Extract the [X, Y] coordinate from the center of the cell holding the provided text.  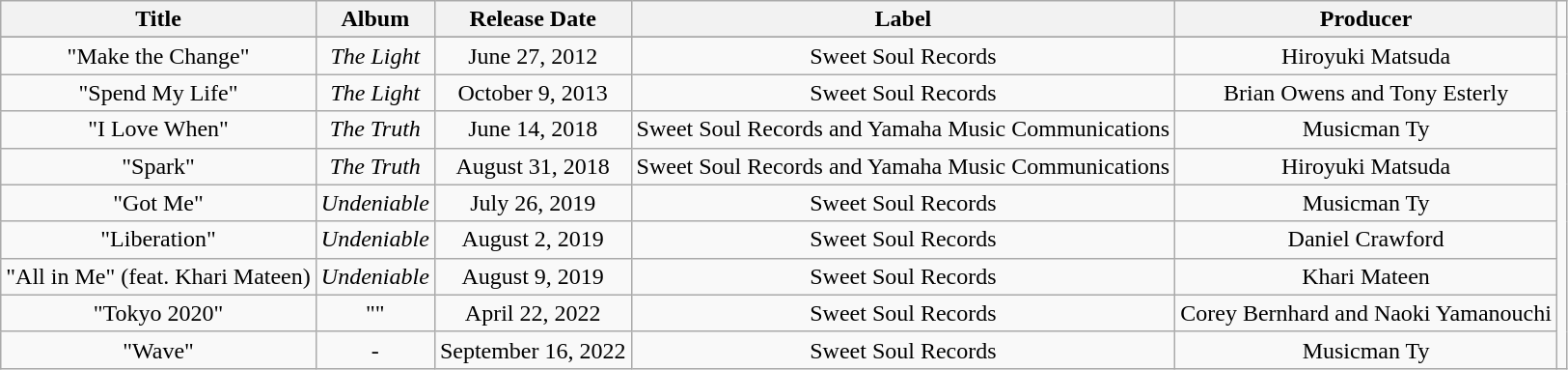
"Liberation" [158, 240]
Brian Owens and Tony Esterly [1366, 93]
"Got Me" [158, 203]
"All in Me" (feat. Khari Mateen) [158, 276]
- [374, 350]
Title [158, 19]
"" [374, 313]
Album [374, 19]
Daniel Crawford [1366, 240]
August 2, 2019 [533, 240]
September 16, 2022 [533, 350]
Producer [1366, 19]
Corey Bernhard and Naoki Yamanouchi [1366, 313]
October 9, 2013 [533, 93]
"Wave" [158, 350]
"Spark" [158, 166]
Khari Mateen [1366, 276]
"Tokyo 2020" [158, 313]
June 14, 2018 [533, 129]
June 27, 2012 [533, 56]
"Spend My Life" [158, 93]
August 31, 2018 [533, 166]
April 22, 2022 [533, 313]
July 26, 2019 [533, 203]
August 9, 2019 [533, 276]
Release Date [533, 19]
"I Love When" [158, 129]
"Make the Change" [158, 56]
Label [903, 19]
